For the text-containing cell, return its midpoint in (x, y) coordinate format. 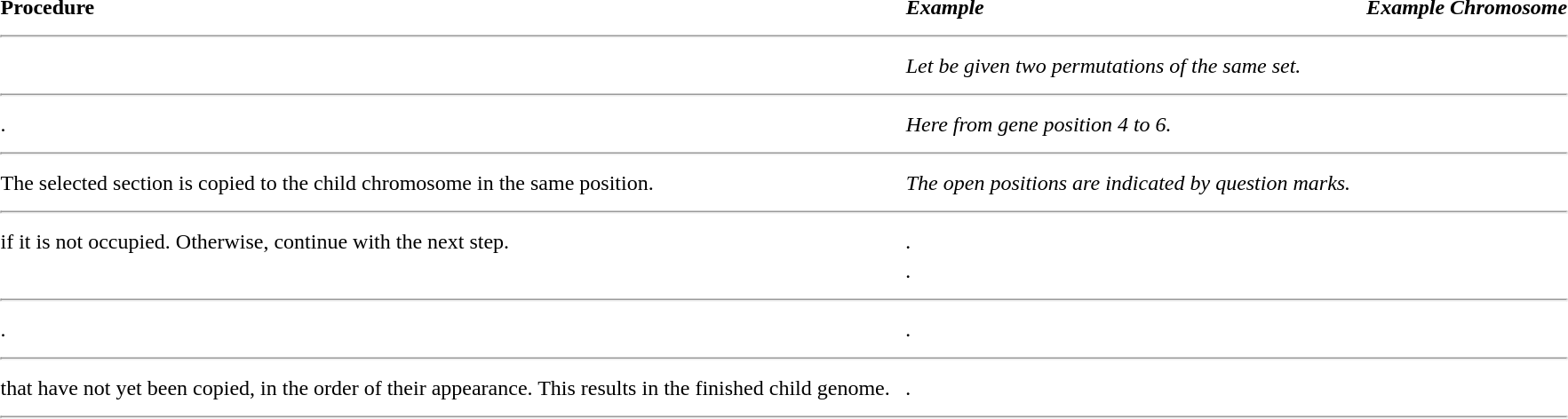
The open positions are indicated by question marks. (1128, 183)
Here from gene position 4 to 6. (1128, 124)
Let be given two permutations of the same set. (1128, 66)
